Extract the [X, Y] coordinate from the center of the cell holding the provided text.  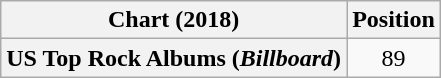
Position [394, 20]
Chart (2018) [174, 20]
89 [394, 58]
US Top Rock Albums (Billboard) [174, 58]
